Pinpoint the cell where the given text exists, returning its [x, y] midpoint coordinate. 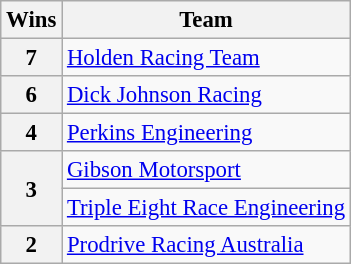
Perkins Engineering [206, 133]
Triple Eight Race Engineering [206, 208]
Team [206, 20]
6 [32, 95]
Prodrive Racing Australia [206, 245]
Holden Racing Team [206, 58]
2 [32, 245]
7 [32, 58]
Wins [32, 20]
Dick Johnson Racing [206, 95]
4 [32, 133]
Gibson Motorsport [206, 170]
3 [32, 188]
